Return the [x, y] coordinate for the center point of the cell that contains the specified text.  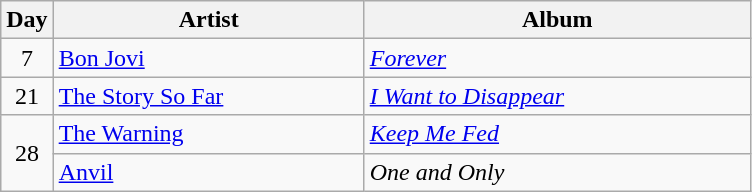
One and Only [557, 172]
Bon Jovi [208, 58]
Forever [557, 58]
I Want to Disappear [557, 96]
28 [27, 153]
21 [27, 96]
Anvil [208, 172]
The Warning [208, 134]
The Story So Far [208, 96]
Keep Me Fed [557, 134]
Album [557, 20]
Day [27, 20]
7 [27, 58]
Artist [208, 20]
